Scan for the cell matching the given text and deliver its [X, Y] coordinate at center. 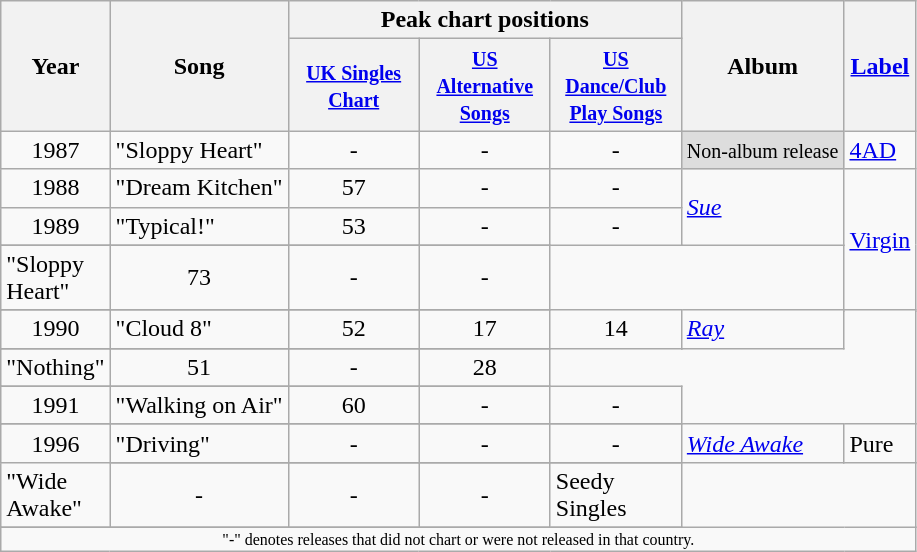
"-" denotes releases that did not chart or were not released in that country. [458, 539]
51 [199, 367]
"Dream Kitchen" [199, 188]
US Alternative Songs [484, 85]
Non-album release [762, 150]
Pure [880, 443]
"Driving" [199, 443]
1989 [56, 226]
"Wide Awake" [56, 494]
52 [354, 329]
14 [616, 329]
"Typical!" [199, 226]
Year [56, 66]
"Cloud 8" [199, 329]
US Dance/Club Play Songs [616, 85]
"Walking on Air" [199, 405]
"Nothing" [56, 367]
53 [354, 226]
4AD [880, 150]
1996 [56, 443]
17 [484, 329]
Sue [762, 207]
60 [354, 405]
Virgin [880, 240]
Song [199, 66]
Label [880, 66]
Ray [762, 329]
Seedy Singles [616, 494]
Album [762, 66]
28 [484, 367]
Peak chart positions [484, 20]
57 [354, 188]
1987 [56, 150]
1988 [56, 188]
73 [199, 278]
1991 [56, 405]
1990 [56, 329]
Wide Awake [762, 443]
UK Singles Chart [354, 85]
